Return the [X, Y] coordinate for the center point of the cell that contains the specified text.  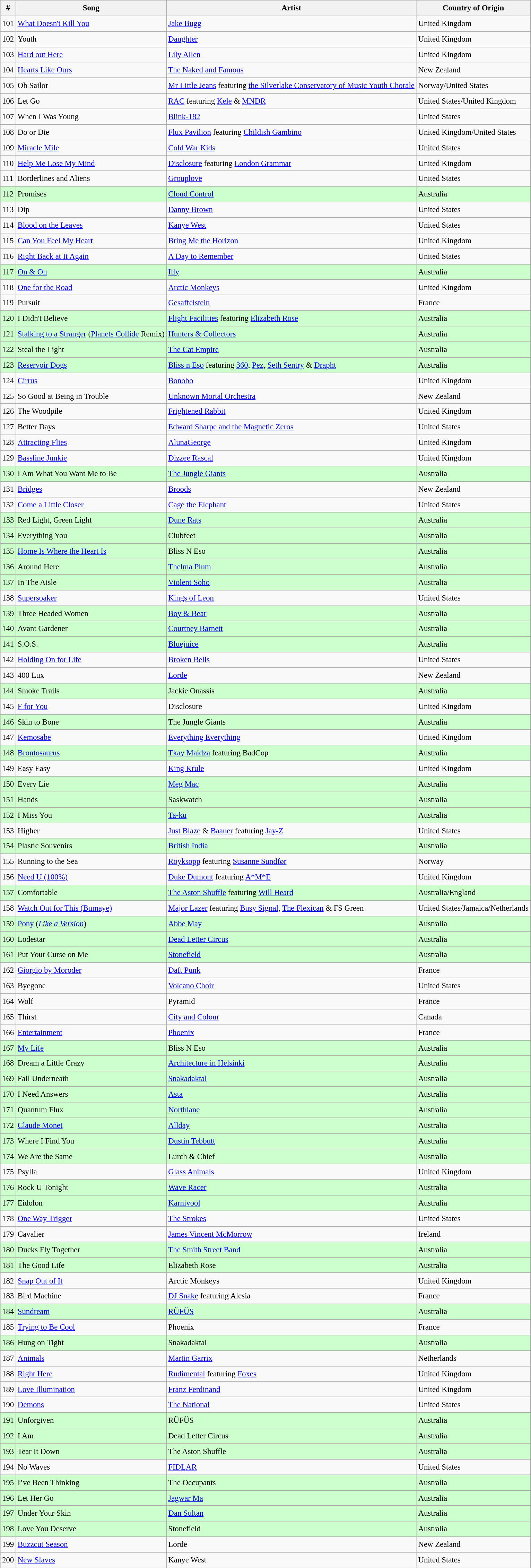
Love Illumination [92, 1390]
Supersoaker [92, 598]
154 [8, 846]
Oh Sailor [92, 86]
147 [8, 737]
RAC featuring Kele & MNDR [291, 101]
Dustin Tebbutt [291, 1141]
Bring Me the Horizon [291, 241]
Jackie Onassis [291, 691]
Do or Die [92, 132]
Stalking to a Stranger (Planets Collide Remix) [92, 334]
Sundream [92, 1312]
Need U (100%) [92, 877]
Put Your Curse on Me [92, 955]
Let Her Go [92, 1498]
Thelma Plum [291, 567]
Lurch & Chief [291, 1157]
Flight Facilities featuring Elizabeth Rose [291, 319]
120 [8, 319]
Three Headed Women [92, 613]
Broken Bells [291, 660]
Everything Everything [291, 737]
Hung on Tight [92, 1343]
113 [8, 210]
149 [8, 769]
Claude Monet [92, 1125]
Country of Origin [473, 8]
What Doesn't Kill You [92, 24]
Promises [92, 194]
Attracting Flies [92, 443]
170 [8, 1094]
Miracle Mile [92, 148]
In The Aisle [92, 582]
109 [8, 148]
Artist [291, 8]
The Woodpile [92, 412]
143 [8, 676]
Bassline Junkie [92, 458]
173 [8, 1141]
124 [8, 380]
Blood on the Leaves [92, 225]
Animals [92, 1358]
192 [8, 1436]
Cirrus [92, 380]
117 [8, 272]
105 [8, 86]
Brontosaurus [92, 753]
Holding On for Life [92, 660]
175 [8, 1172]
United Kingdom/United States [473, 132]
The Good Life [92, 1265]
197 [8, 1514]
Flux Pavilion featuring Childish Gambino [291, 132]
155 [8, 861]
200 [8, 1560]
Franz Ferdinand [291, 1390]
166 [8, 1033]
New Slaves [92, 1560]
Frightened Rabbit [291, 412]
We Are the Same [92, 1157]
Giorgio by Moroder [92, 970]
183 [8, 1296]
134 [8, 536]
129 [8, 458]
104 [8, 70]
169 [8, 1079]
Can You Feel My Heart [92, 241]
126 [8, 412]
Jake Bugg [291, 24]
191 [8, 1421]
Reservoir Dogs [92, 365]
Bonobo [291, 380]
Norway/United States [473, 86]
British India [291, 846]
Mr Little Jeans featuring the Silverlake Conservatory of Music Youth Chorale [291, 86]
S.O.S. [92, 645]
Trying to Be Cool [92, 1327]
Glass Animals [291, 1172]
167 [8, 1048]
193 [8, 1451]
Snap Out of It [92, 1281]
Cloud Control [291, 194]
The Naked and Famous [291, 70]
163 [8, 986]
Netherlands [473, 1358]
Love You Deserve [92, 1529]
103 [8, 55]
Higher [92, 831]
112 [8, 194]
Borderlines and Aliens [92, 179]
One for the Road [92, 288]
146 [8, 722]
Violent Soho [291, 582]
156 [8, 877]
101 [8, 24]
145 [8, 706]
188 [8, 1374]
186 [8, 1343]
Daft Punk [291, 970]
137 [8, 582]
Home Is Where the Heart Is [92, 552]
107 [8, 116]
Cold War Kids [291, 148]
115 [8, 241]
So Good at Being in Trouble [92, 396]
FIDLAR [291, 1467]
Entertainment [92, 1033]
Cavalier [92, 1234]
153 [8, 831]
Pursuit [92, 303]
The Occupants [291, 1482]
162 [8, 970]
My Life [92, 1048]
177 [8, 1203]
176 [8, 1188]
Kings of Leon [291, 598]
I’ve Been Thinking [92, 1482]
Running to the Sea [92, 861]
110 [8, 164]
128 [8, 443]
The Aston Shuffle featuring Will Heard [291, 893]
131 [8, 489]
172 [8, 1125]
Wave Racer [291, 1188]
United States/United Kingdom [473, 101]
139 [8, 613]
Lily Allen [291, 55]
165 [8, 1017]
# [8, 8]
The Cat Empire [291, 349]
Martin Garrix [291, 1358]
Help Me Lose My Mind [92, 164]
Come a Little Closer [92, 505]
Abbe May [291, 924]
Rudimental featuring Foxes [291, 1374]
194 [8, 1467]
Karnivool [291, 1203]
Allday [291, 1125]
Boy & Bear [291, 613]
F for You [92, 706]
Hunters & Collectors [291, 334]
140 [8, 629]
Tkay Maidza featuring BadCop [291, 753]
Gesaffelstein [291, 303]
Volcano Choir [291, 986]
Canada [473, 1017]
130 [8, 474]
Smoke Trails [92, 691]
125 [8, 396]
190 [8, 1405]
198 [8, 1529]
Right Here [92, 1374]
Quantum Flux [92, 1110]
Every Lie [92, 784]
Grouplove [291, 179]
Northlane [291, 1110]
The Strokes [291, 1218]
Just Blaze & Baauer featuring Jay-Z [291, 831]
196 [8, 1498]
142 [8, 660]
I Need Answers [92, 1094]
185 [8, 1327]
106 [8, 101]
Easy Easy [92, 769]
Bridges [92, 489]
Under Your Skin [92, 1514]
Edward Sharpe and the Magnetic Zeros [291, 427]
City and Colour [291, 1017]
AlunaGeorge [291, 443]
Jagwar Ma [291, 1498]
123 [8, 365]
116 [8, 256]
Better Days [92, 427]
Demons [92, 1405]
141 [8, 645]
DJ Snake featuring Alesia [291, 1296]
151 [8, 800]
Pyramid [291, 1001]
James Vincent McMorrow [291, 1234]
Tear It Down [92, 1451]
Watch Out for This (Bumaye) [92, 909]
132 [8, 505]
Fall Underneath [92, 1079]
Avant Gardener [92, 629]
152 [8, 815]
Bird Machine [92, 1296]
179 [8, 1234]
Hearts Like Ours [92, 70]
150 [8, 784]
Disclosure featuring London Grammar [291, 164]
159 [8, 924]
138 [8, 598]
Australia/England [473, 893]
Unforgiven [92, 1421]
Unknown Mortal Orchestra [291, 396]
Dip [92, 210]
122 [8, 349]
158 [8, 909]
118 [8, 288]
161 [8, 955]
114 [8, 225]
102 [8, 40]
Hard out Here [92, 55]
Song [92, 8]
171 [8, 1110]
Clubfeet [291, 536]
I Am [92, 1436]
Dan Sultan [291, 1514]
111 [8, 179]
Saskwatch [291, 800]
Around Here [92, 567]
400 Lux [92, 676]
Bluejuice [291, 645]
136 [8, 567]
Duke Dumont featuring A*M*E [291, 877]
181 [8, 1265]
Röyksopp featuring Susanne Sundfør [291, 861]
The Aston Shuffle [291, 1451]
Dizzee Rascal [291, 458]
184 [8, 1312]
I Didn't Believe [92, 319]
Broods [291, 489]
168 [8, 1064]
Ta-ku [291, 815]
United States/Jamaica/Netherlands [473, 909]
Psylla [92, 1172]
Where I Find You [92, 1141]
Norway [473, 861]
A Day to Remember [291, 256]
Youth [92, 40]
Illy [291, 272]
Hands [92, 800]
133 [8, 520]
Asta [291, 1094]
178 [8, 1218]
When I Was Young [92, 116]
Courtney Barnett [291, 629]
Pony (Like a Version) [92, 924]
182 [8, 1281]
144 [8, 691]
Architecture in Helsinki [291, 1064]
On & On [92, 272]
180 [8, 1250]
Cage the Elephant [291, 505]
Daughter [291, 40]
121 [8, 334]
164 [8, 1001]
157 [8, 893]
One Way Trigger [92, 1218]
Right Back at It Again [92, 256]
Steal the Light [92, 349]
199 [8, 1545]
160 [8, 939]
No Waves [92, 1467]
The National [291, 1405]
135 [8, 552]
Ducks Fly Together [92, 1250]
148 [8, 753]
The Smith Street Band [291, 1250]
I Miss You [92, 815]
187 [8, 1358]
Rock U Tonight [92, 1188]
Disclosure [291, 706]
Dune Rats [291, 520]
Skin to Bone [92, 722]
189 [8, 1390]
I Am What You Want Me to Be [92, 474]
Buzzcut Season [92, 1545]
127 [8, 427]
Plastic Souvenirs [92, 846]
Danny Brown [291, 210]
King Krule [291, 769]
Lodestar [92, 939]
Wolf [92, 1001]
Kemosabe [92, 737]
Elizabeth Rose [291, 1265]
108 [8, 132]
Ireland [473, 1234]
195 [8, 1482]
174 [8, 1157]
Let Go [92, 101]
Everything You [92, 536]
119 [8, 303]
Eidolon [92, 1203]
Thirst [92, 1017]
Meg Mac [291, 784]
Blink-182 [291, 116]
Dream a Little Crazy [92, 1064]
Red Light, Green Light [92, 520]
Bliss n Eso featuring 360, Pez, Seth Sentry & Drapht [291, 365]
Major Lazer featuring Busy Signal, The Flexican & FS Green [291, 909]
Byegone [92, 986]
Comfortable [92, 893]
